Identify which cell holds the provided text, then report its [x, y] central coordinate. 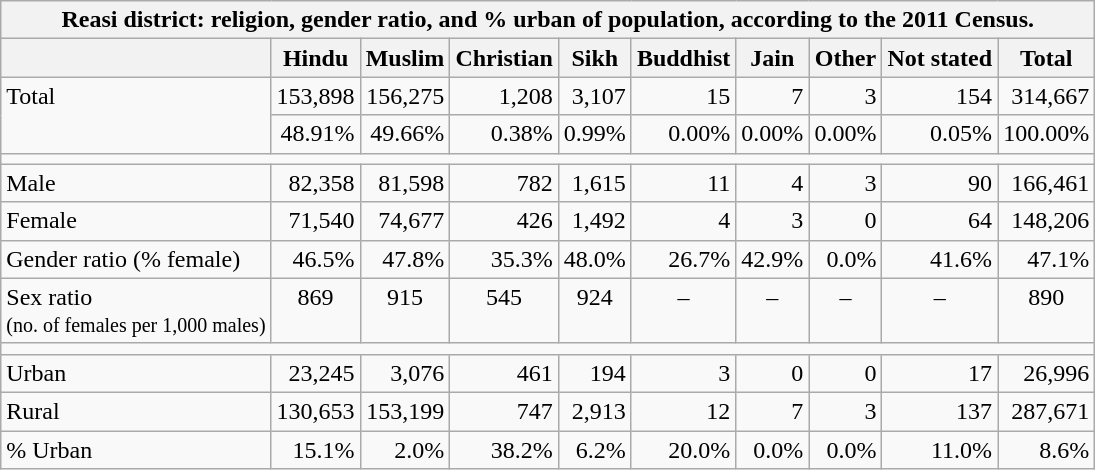
35.3% [504, 259]
48.0% [594, 259]
20.0% [683, 449]
Rural [136, 411]
Sikh [594, 58]
2.0% [405, 449]
49.66% [405, 134]
38.2% [504, 449]
3,076 [405, 373]
Female [136, 221]
153,898 [316, 96]
148,206 [1046, 221]
15 [683, 96]
46.5% [316, 259]
Other [846, 58]
47.8% [405, 259]
Reasi district: religion, gender ratio, and % urban of population, according to the 2011 Census. [548, 20]
1,615 [594, 183]
869 [316, 310]
Not stated [940, 58]
47.1% [1046, 259]
82,358 [316, 183]
890 [1046, 310]
1,208 [504, 96]
Sex ratio (no. of females per 1,000 males) [136, 310]
156,275 [405, 96]
48.91% [316, 134]
0.05% [940, 134]
23,245 [316, 373]
314,667 [1046, 96]
11.0% [940, 449]
3,107 [594, 96]
154 [940, 96]
26.7% [683, 259]
12 [683, 411]
130,653 [316, 411]
42.9% [772, 259]
137 [940, 411]
1,492 [594, 221]
287,671 [1046, 411]
100.00% [1046, 134]
Gender ratio (% female) [136, 259]
64 [940, 221]
Buddhist [683, 58]
11 [683, 183]
90 [940, 183]
% Urban [136, 449]
26,996 [1046, 373]
924 [594, 310]
17 [940, 373]
153,199 [405, 411]
Hindu [316, 58]
166,461 [1046, 183]
782 [504, 183]
81,598 [405, 183]
Christian [504, 58]
426 [504, 221]
15.1% [316, 449]
461 [504, 373]
Muslim [405, 58]
915 [405, 310]
6.2% [594, 449]
0.99% [594, 134]
545 [504, 310]
Jain [772, 58]
74,677 [405, 221]
41.6% [940, 259]
747 [504, 411]
8.6% [1046, 449]
71,540 [316, 221]
Male [136, 183]
Urban [136, 373]
194 [594, 373]
0.38% [504, 134]
2,913 [594, 411]
